Find where the given text appears and provide that cell's center as (x, y) coordinate. 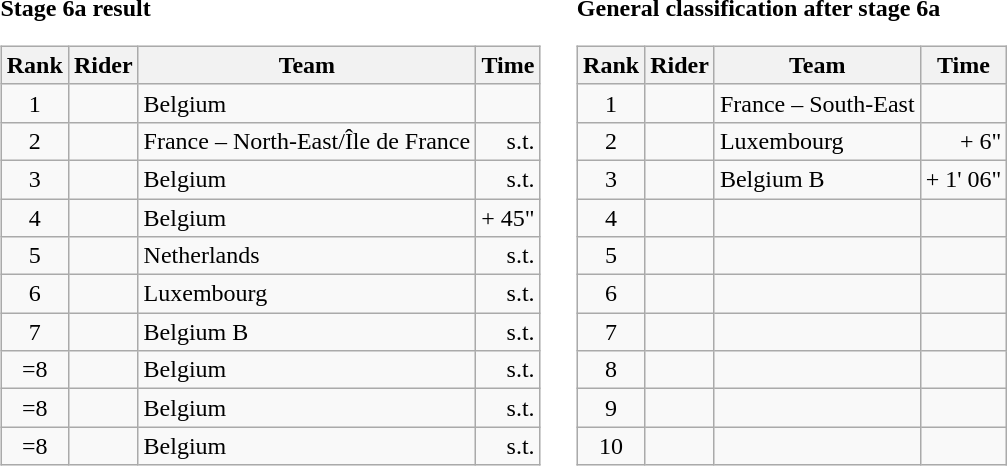
9 (612, 408)
Netherlands (307, 256)
France – South-East (817, 103)
8 (612, 370)
10 (612, 446)
France – North-East/Île de France (307, 141)
+ 45" (508, 217)
+ 1' 06" (964, 179)
+ 6" (964, 141)
